Identify which cell holds the provided text, then report its [x, y] central coordinate. 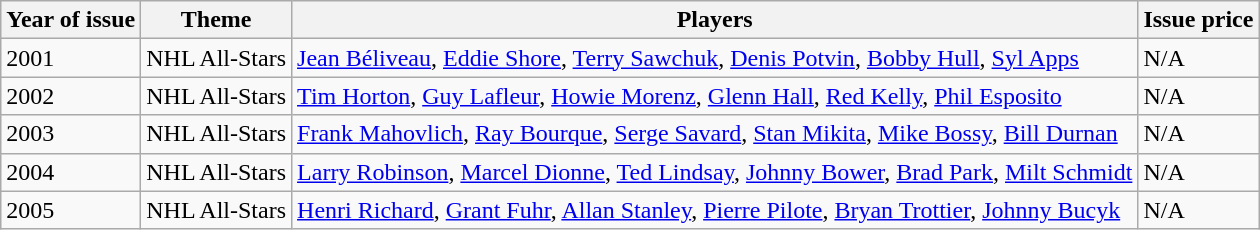
2005 [71, 210]
Issue price [1198, 20]
2004 [71, 172]
Theme [216, 20]
Year of issue [71, 20]
Larry Robinson, Marcel Dionne, Ted Lindsay, Johnny Bower, Brad Park, Milt Schmidt [715, 172]
Tim Horton, Guy Lafleur, Howie Morenz, Glenn Hall, Red Kelly, Phil Esposito [715, 96]
2003 [71, 134]
2001 [71, 58]
Henri Richard, Grant Fuhr, Allan Stanley, Pierre Pilote, Bryan Trottier, Johnny Bucyk [715, 210]
2002 [71, 96]
Jean Béliveau, Eddie Shore, Terry Sawchuk, Denis Potvin, Bobby Hull, Syl Apps [715, 58]
Frank Mahovlich, Ray Bourque, Serge Savard, Stan Mikita, Mike Bossy, Bill Durnan [715, 134]
Players [715, 20]
